Capture the cell that displays the provided text and extract its (X, Y) central coordinate. 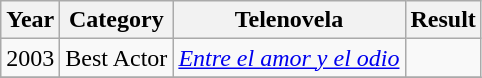
Best Actor (116, 58)
Result (443, 20)
Category (116, 20)
Telenovela (289, 20)
Year (30, 20)
2003 (30, 58)
Entre el amor y el odio (289, 58)
